Output the [X, Y] coordinate of the center of the cell containing the given text.  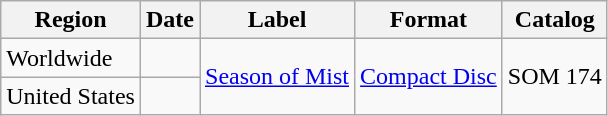
Label [278, 20]
Region [71, 20]
Date [170, 20]
United States [71, 96]
Worldwide [71, 58]
Season of Mist [278, 77]
Format [429, 20]
Compact Disc [429, 77]
SOM 174 [554, 77]
Catalog [554, 20]
